Provide the (x, y) coordinate of the cell's center where the given text is located.  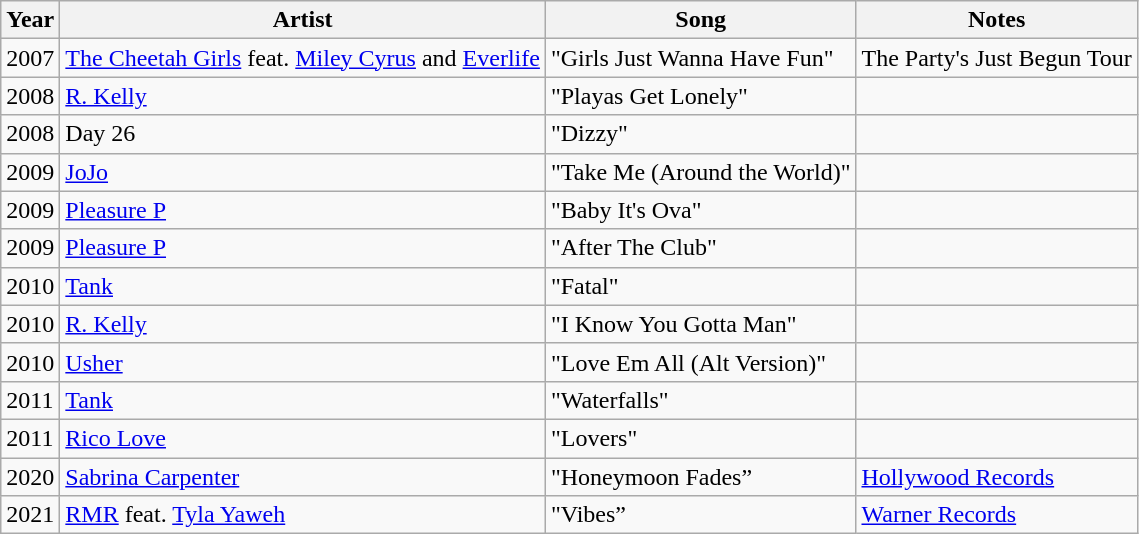
Notes (996, 20)
Day 26 (303, 134)
RMR feat. Tyla Yaweh (303, 515)
"Vibes” (700, 515)
Year (30, 20)
"Take Me (Around the World)" (700, 172)
2021 (30, 515)
"I Know You Gotta Man" (700, 324)
JoJo (303, 172)
Sabrina Carpenter (303, 477)
"Waterfalls" (700, 400)
"Fatal" (700, 286)
Usher (303, 362)
"Dizzy" (700, 134)
2007 (30, 58)
The Party's Just Begun Tour (996, 58)
Song (700, 20)
"Lovers" (700, 438)
Artist (303, 20)
"Honeymoon Fades” (700, 477)
"Girls Just Wanna Have Fun" (700, 58)
Rico Love (303, 438)
The Cheetah Girls feat. Miley Cyrus and Everlife (303, 58)
Hollywood Records (996, 477)
"Playas Get Lonely" (700, 96)
"Baby It's Ova" (700, 210)
"After The Club" (700, 248)
Warner Records (996, 515)
"Love Em All (Alt Version)" (700, 362)
2020 (30, 477)
